Return the (X, Y) coordinate for the center point of the cell that contains the specified text.  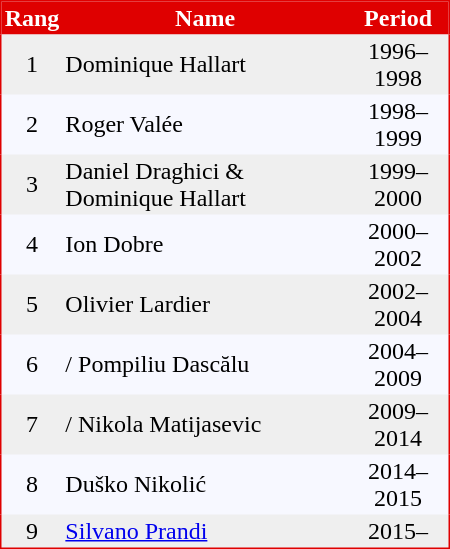
/ Nikola Matijasevic (204, 424)
2009–2014 (398, 424)
6 (32, 364)
Daniel Draghici & Dominique Hallart (204, 184)
Olivier Lardier (204, 304)
1999–2000 (398, 184)
2002–2004 (398, 304)
2 (32, 124)
9 (32, 531)
2014–2015 (398, 484)
3 (32, 184)
2004–2009 (398, 364)
Name (204, 18)
7 (32, 424)
2000–2002 (398, 244)
1996–1998 (398, 64)
Ion Dobre (204, 244)
5 (32, 304)
/ Pompiliu Dascălu (204, 364)
Roger Valée (204, 124)
Silvano Prandi (204, 531)
1 (32, 64)
Period (398, 18)
1998–1999 (398, 124)
Dominique Hallart (204, 64)
4 (32, 244)
Duško Nikolić (204, 484)
Rang (32, 18)
2015– (398, 531)
8 (32, 484)
